Detect which cell encompasses the target text, then output its (X, Y) center coordinate. 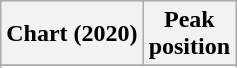
Chart (2020) (72, 34)
Peakposition (189, 34)
